Search for the cell housing the specified text and yield its [X, Y] center coordinate. 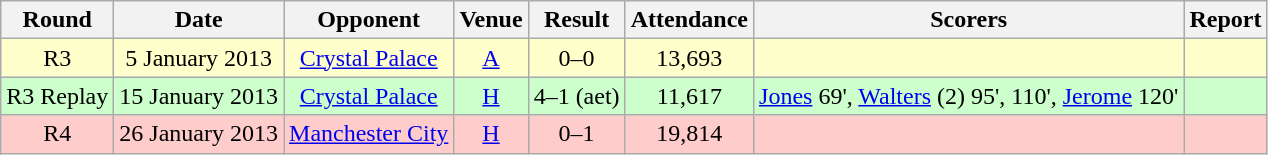
R3 [58, 58]
Venue [491, 20]
A [491, 58]
0–0 [576, 58]
Date [199, 20]
11,617 [689, 96]
Manchester City [369, 134]
0–1 [576, 134]
4–1 (aet) [576, 96]
13,693 [689, 58]
Result [576, 20]
15 January 2013 [199, 96]
5 January 2013 [199, 58]
19,814 [689, 134]
R3 Replay [58, 96]
Report [1226, 20]
Attendance [689, 20]
R4 [58, 134]
26 January 2013 [199, 134]
Jones 69', Walters (2) 95', 110', Jerome 120' [969, 96]
Scorers [969, 20]
Round [58, 20]
Opponent [369, 20]
